Extract the (x, y) coordinate from the center of the cell holding the provided text.  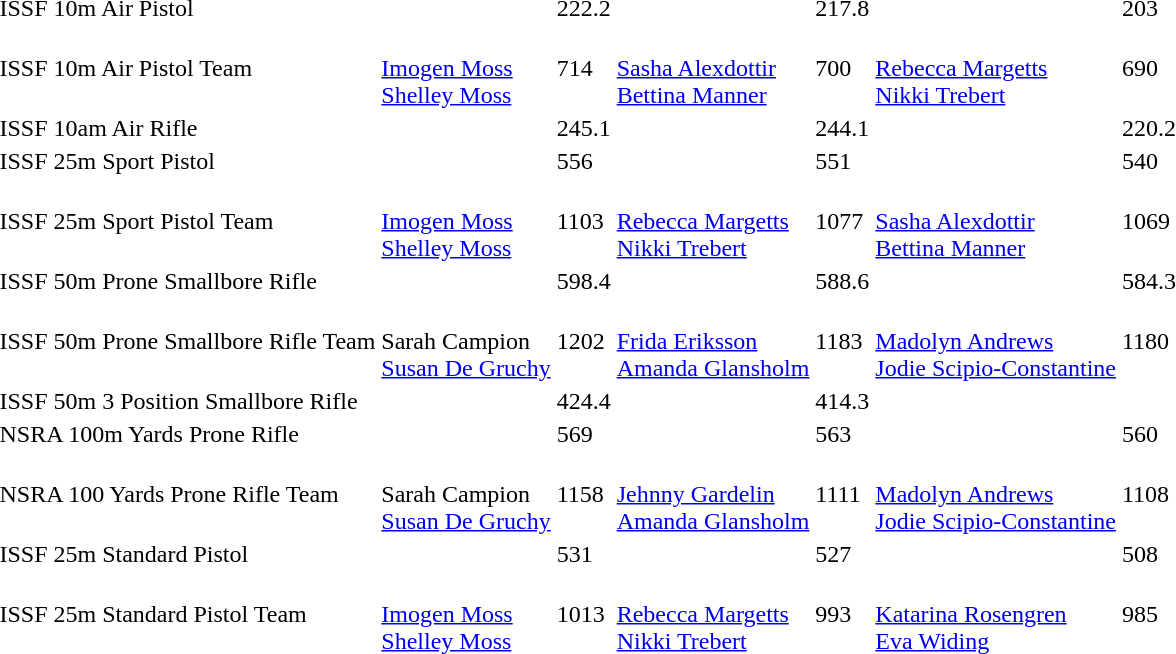
563 (842, 434)
527 (842, 554)
414.3 (842, 401)
588.6 (842, 281)
598.4 (584, 281)
714 (584, 68)
569 (584, 434)
424.4 (584, 401)
Jehnny GardelinAmanda Glansholm (713, 494)
1103 (584, 221)
1202 (584, 341)
531 (584, 554)
1077 (842, 221)
1183 (842, 341)
1111 (842, 494)
Frida ErikssonAmanda Glansholm (713, 341)
700 (842, 68)
551 (842, 161)
244.1 (842, 128)
245.1 (584, 128)
556 (584, 161)
1158 (584, 494)
